Output the (X, Y) coordinate of the center of the cell containing the given text.  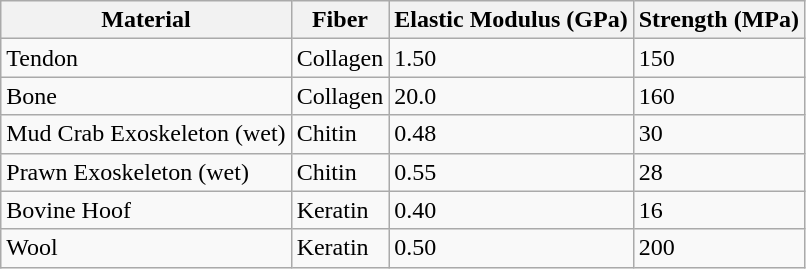
Wool (146, 248)
30 (718, 134)
0.48 (511, 134)
16 (718, 210)
200 (718, 248)
Fiber (340, 20)
20.0 (511, 96)
160 (718, 96)
Material (146, 20)
1.50 (511, 58)
0.55 (511, 172)
Elastic Modulus (GPa) (511, 20)
Bovine Hoof (146, 210)
Bone (146, 96)
0.50 (511, 248)
150 (718, 58)
28 (718, 172)
0.40 (511, 210)
Mud Crab Exoskeleton (wet) (146, 134)
Prawn Exoskeleton (wet) (146, 172)
Tendon (146, 58)
Strength (MPa) (718, 20)
